Extract the (x, y) coordinate from the center of the cell holding the provided text.  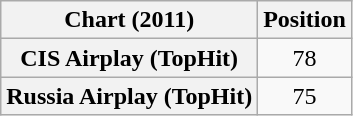
Russia Airplay (TopHit) (130, 96)
CIS Airplay (TopHit) (130, 58)
Chart (2011) (130, 20)
75 (305, 96)
Position (305, 20)
78 (305, 58)
